Search for the cell housing the specified text and yield its (X, Y) center coordinate. 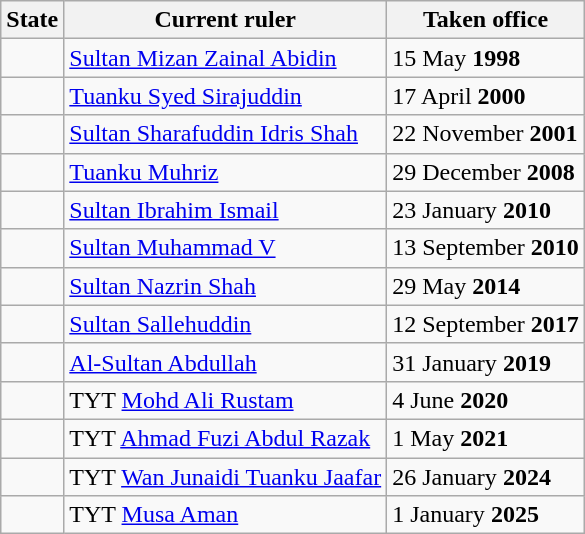
TYT Mohd Ali Rustam (226, 400)
Taken office (486, 20)
Sultan Mizan Zainal Abidin (226, 58)
22 November 2001 (486, 134)
31 January 2019 (486, 362)
TYT Ahmad Fuzi Abdul Razak (226, 438)
Al-Sultan Abdullah (226, 362)
26 January 2024 (486, 477)
Sultan Muhammad V (226, 248)
15 May 1998 (486, 58)
Sultan Nazrin Shah (226, 286)
12 September 2017 (486, 324)
Sultan Sallehuddin (226, 324)
4 June 2020 (486, 400)
Current ruler (226, 20)
TYT Wan Junaidi Tuanku Jaafar (226, 477)
29 May 2014 (486, 286)
State (32, 20)
1 May 2021 (486, 438)
29 December 2008 (486, 172)
Sultan Ibrahim Ismail (226, 210)
Sultan Sharafuddin Idris Shah (226, 134)
1 January 2025 (486, 515)
TYT Musa Aman (226, 515)
Tuanku Muhriz (226, 172)
17 April 2000 (486, 96)
13 September 2010 (486, 248)
23 January 2010 (486, 210)
Tuanku Syed Sirajuddin (226, 96)
